From the cell containing the given text, extract its center point as [x, y] coordinate. 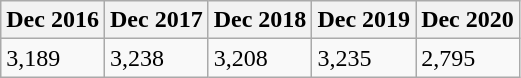
Dec 2018 [260, 20]
Dec 2019 [364, 20]
3,208 [260, 58]
3,238 [156, 58]
Dec 2016 [53, 20]
3,189 [53, 58]
2,795 [468, 58]
3,235 [364, 58]
Dec 2020 [468, 20]
Dec 2017 [156, 20]
